Provide the [x, y] coordinate of the cell's center where the given text is located.  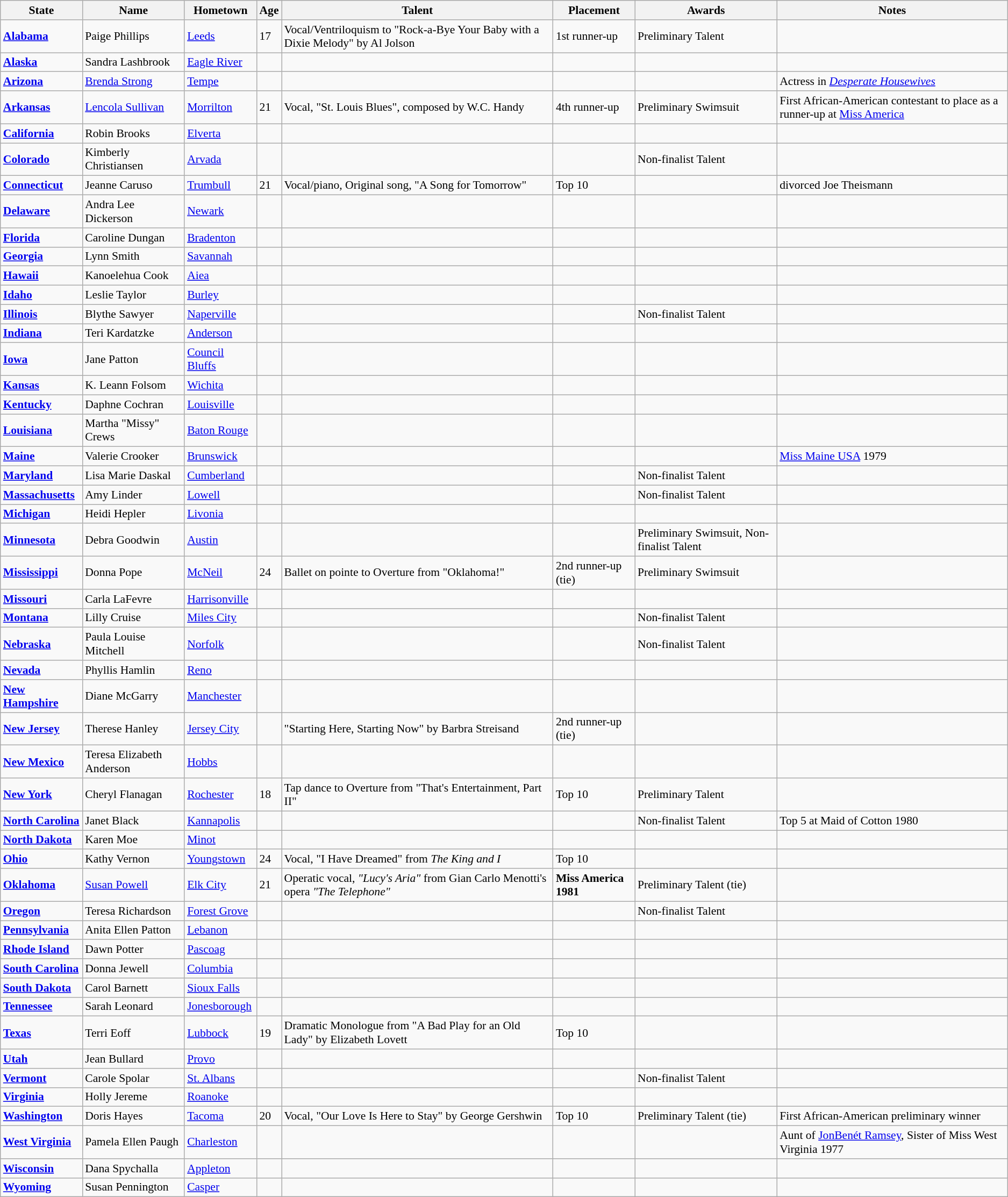
Vocal/piano, Original song, "A Song for Tomorrow" [417, 186]
Leslie Taylor [133, 295]
Norfolk [220, 644]
20 [269, 1116]
Holly Jereme [133, 1097]
Amy Linder [133, 495]
Kimberly Christiansen [133, 159]
Bradenton [220, 238]
Baton Rouge [220, 430]
Nevada [41, 670]
1st runner-up [594, 37]
K. Leann Folsom [133, 386]
Tacoma [220, 1116]
Dramatic Monologue from "A Bad Play for an Old Lady" by Elizabeth Lovett [417, 1032]
Kathy Vernon [133, 859]
Missouri [41, 599]
Awards [706, 10]
Forest Grove [220, 911]
Columbia [220, 968]
Youngstown [220, 859]
Provo [220, 1059]
Name [133, 10]
Naperville [220, 314]
Nebraska [41, 644]
Age [269, 10]
Trumbull [220, 186]
Wyoming [41, 1187]
Paula Louise Mitchell [133, 644]
Martha "Missy" Crews [133, 430]
Eagle River [220, 62]
Brunswick [220, 457]
Tap dance to Overture from "That's Entertainment, Part II" [417, 795]
Jean Bullard [133, 1059]
Lisa Marie Daskal [133, 476]
Caroline Dungan [133, 238]
Washington [41, 1116]
Donna Pope [133, 573]
Pascoag [220, 950]
Carla LaFevre [133, 599]
19 [269, 1032]
Cheryl Flanagan [133, 795]
Massachusetts [41, 495]
Reno [220, 670]
Vocal, "St. Louis Blues", composed by W.C. Handy [417, 108]
Jeanne Caruso [133, 186]
Susan Pennington [133, 1187]
Illinois [41, 314]
Tempe [220, 82]
Indiana [41, 333]
Vocal, "Our Love Is Here to Stay" by George Gershwin [417, 1116]
Daphne Cochran [133, 404]
New Jersey [41, 729]
Pamela Ellen Paugh [133, 1142]
Minot [220, 840]
Brenda Strong [133, 82]
Kansas [41, 386]
17 [269, 37]
Carol Barnett [133, 988]
Anita Ellen Patton [133, 930]
Maine [41, 457]
Top 5 at Maid of Cotton 1980 [892, 821]
Hobbs [220, 761]
New Hampshire [41, 696]
Jonesborough [220, 1007]
Vocal/Ventriloquism to "Rock-a-Bye Your Baby with a Dixie Melody" by Al Jolson [417, 37]
Phyllis Hamlin [133, 670]
Alaska [41, 62]
Appleton [220, 1168]
Talent [417, 10]
Jane Patton [133, 359]
Arizona [41, 82]
Minnesota [41, 540]
Tennessee [41, 1007]
West Virginia [41, 1142]
Kentucky [41, 404]
Florida [41, 238]
Robin Brooks [133, 133]
Hawaii [41, 276]
Rochester [220, 795]
Dawn Potter [133, 950]
Oklahoma [41, 885]
Lubbock [220, 1032]
Charleston [220, 1142]
Council Bluffs [220, 359]
Operatic vocal, "Lucy's Aria" from Gian Carlo Menotti's opera "The Telephone" [417, 885]
Vocal, "I Have Dreamed" from The King and I [417, 859]
South Dakota [41, 988]
Virginia [41, 1097]
Connecticut [41, 186]
Morrilton [220, 108]
Miles City [220, 618]
divorced Joe Theismann [892, 186]
Doris Hayes [133, 1116]
First African-American preliminary winner [892, 1116]
Terri Eoff [133, 1032]
Casper [220, 1187]
Andra Lee Dickerson [133, 212]
Vermont [41, 1078]
First African-American contestant to place as a runner-up at Miss America [892, 108]
Lencola Sullivan [133, 108]
Therese Hanley [133, 729]
4th runner-up [594, 108]
Burley [220, 295]
Sandra Lashbrook [133, 62]
Lynn Smith [133, 256]
Wisconsin [41, 1168]
Teresa Elizabeth Anderson [133, 761]
Jersey City [220, 729]
Manchester [220, 696]
Susan Powell [133, 885]
Oregon [41, 911]
Wichita [220, 386]
Lebanon [220, 930]
St. Albans [220, 1078]
Livonia [220, 514]
Arkansas [41, 108]
New York [41, 795]
Ballet on pointe to Overture from "Oklahoma!" [417, 573]
Kannapolis [220, 821]
Teri Kardatzke [133, 333]
Preliminary Swimsuit, Non-finalist Talent [706, 540]
Aiea [220, 276]
New Mexico [41, 761]
Debra Goodwin [133, 540]
Dana Spychalla [133, 1168]
California [41, 133]
Teresa Richardson [133, 911]
Sioux Falls [220, 988]
Hometown [220, 10]
North Dakota [41, 840]
Paige Phillips [133, 37]
Elverta [220, 133]
South Carolina [41, 968]
Placement [594, 10]
Newark [220, 212]
Louisville [220, 404]
Pennsylvania [41, 930]
Valerie Crooker [133, 457]
Miss America 1981 [594, 885]
Roanoke [220, 1097]
Carole Spolar [133, 1078]
Savannah [220, 256]
McNeil [220, 573]
"Starting Here, Starting Now" by Barbra Streisand [417, 729]
Georgia [41, 256]
Actress in Desperate Housewives [892, 82]
Rhode Island [41, 950]
Karen Moe [133, 840]
Mississippi [41, 573]
Lilly Cruise [133, 618]
Leeds [220, 37]
State [41, 10]
Arvada [220, 159]
Idaho [41, 295]
Alabama [41, 37]
Ohio [41, 859]
Aunt of JonBenét Ramsey, Sister of Miss West Virginia 1977 [892, 1142]
Notes [892, 10]
Harrisonville [220, 599]
Sarah Leonard [133, 1007]
Blythe Sawyer [133, 314]
18 [269, 795]
Lowell [220, 495]
Colorado [41, 159]
North Carolina [41, 821]
Diane McGarry [133, 696]
Heidi Hepler [133, 514]
Donna Jewell [133, 968]
Michigan [41, 514]
Iowa [41, 359]
Anderson [220, 333]
Cumberland [220, 476]
Janet Black [133, 821]
Montana [41, 618]
Texas [41, 1032]
Delaware [41, 212]
Kanoelehua Cook [133, 276]
Miss Maine USA 1979 [892, 457]
Austin [220, 540]
Louisiana [41, 430]
Utah [41, 1059]
Maryland [41, 476]
Elk City [220, 885]
